Provide the (X, Y) coordinate of the cell's center where the given text is located.  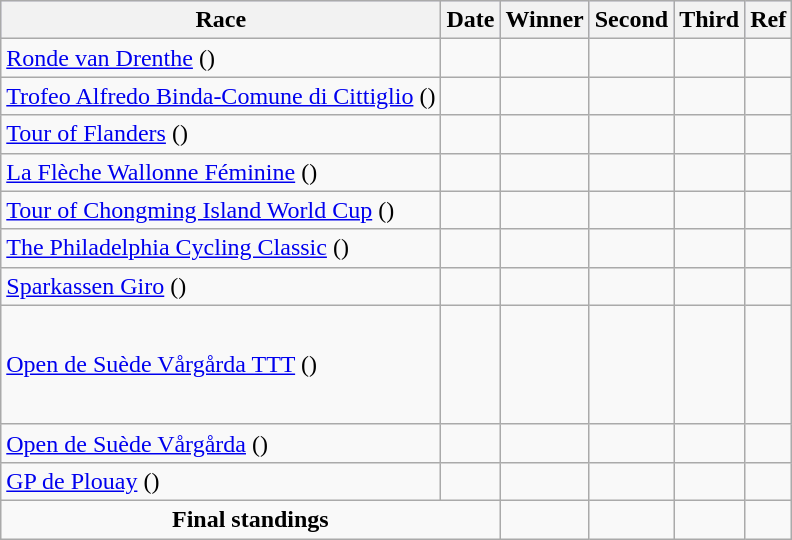
Sparkassen Giro () (221, 286)
Tour of Chongming Island World Cup () (221, 210)
Ronde van Drenthe () (221, 58)
Trofeo Alfredo Binda-Comune di Cittiglio () (221, 96)
Final standings (250, 519)
Third (710, 20)
The Philadelphia Cycling Classic () (221, 248)
La Flèche Wallonne Féminine () (221, 172)
Open de Suède Vårgårda TTT () (221, 364)
Second (631, 20)
Tour of Flanders () (221, 134)
Ref (768, 20)
GP de Plouay () (221, 481)
Date (470, 20)
Winner (544, 20)
Open de Suède Vårgårda () (221, 443)
Race (221, 20)
